Identify which cell holds the provided text, then report its (X, Y) central coordinate. 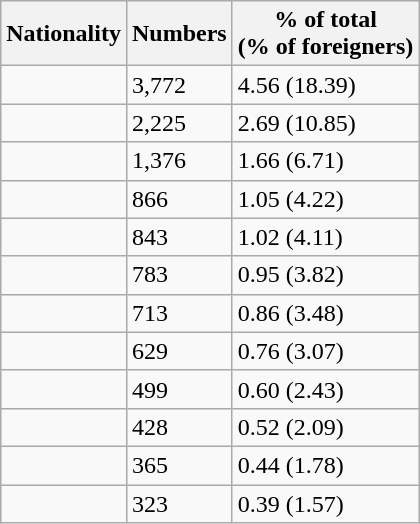
843 (179, 237)
4.56 (18.39) (326, 85)
0.52 (2.09) (326, 427)
365 (179, 465)
1.05 (4.22) (326, 199)
1.02 (4.11) (326, 237)
0.39 (1.57) (326, 503)
% of total(% of foreigners) (326, 34)
0.86 (3.48) (326, 313)
2.69 (10.85) (326, 123)
0.44 (1.78) (326, 465)
Numbers (179, 34)
0.76 (3.07) (326, 351)
713 (179, 313)
1,376 (179, 161)
Nationality (64, 34)
866 (179, 199)
323 (179, 503)
1.66 (6.71) (326, 161)
499 (179, 389)
629 (179, 351)
2,225 (179, 123)
783 (179, 275)
0.60 (2.43) (326, 389)
428 (179, 427)
3,772 (179, 85)
0.95 (3.82) (326, 275)
